Capture the cell that displays the provided text and extract its (X, Y) central coordinate. 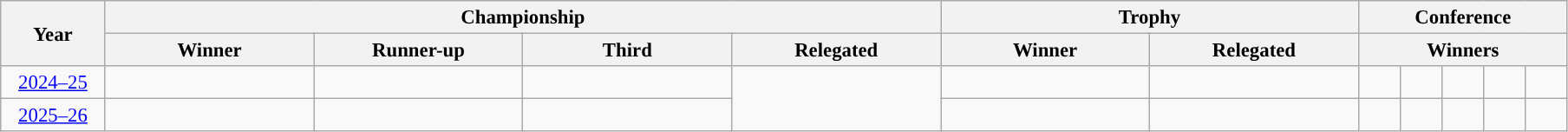
2025–26 (53, 115)
Trophy (1150, 17)
Runner-up (418, 50)
Winners (1462, 50)
Third (628, 50)
Conference (1462, 17)
Year (53, 33)
Championship (522, 17)
2024–25 (53, 82)
